Identify which cell holds the provided text, then report its [X, Y] central coordinate. 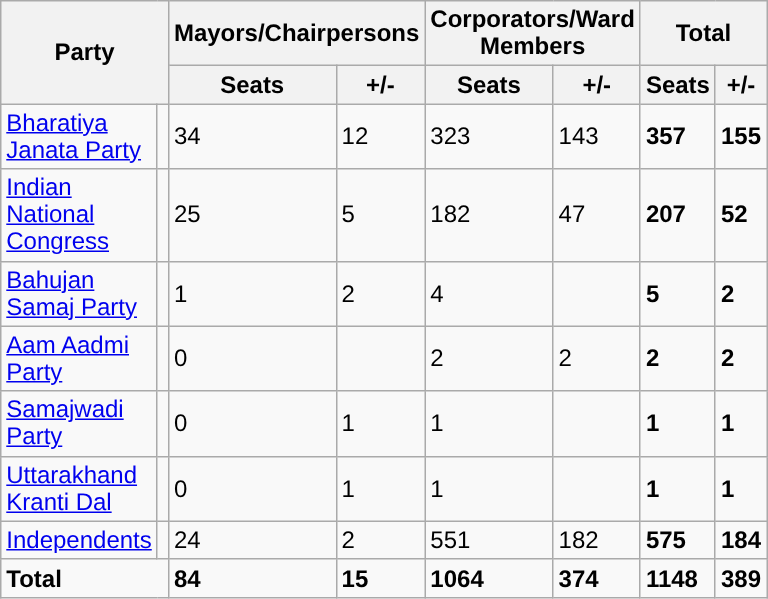
24 [252, 540]
Mayors/Chairpersons [296, 34]
12 [380, 136]
Bharatiya Janata Party [80, 136]
34 [252, 136]
143 [596, 136]
551 [489, 540]
Aam Aadmi Party [80, 358]
155 [740, 136]
184 [740, 540]
Corporators/Ward Members [533, 34]
Bahujan Samaj Party [80, 294]
Samajwadi Party [80, 424]
Independents [80, 540]
207 [678, 215]
389 [740, 578]
323 [489, 136]
52 [740, 215]
47 [596, 215]
Indian National Congress [80, 215]
575 [678, 540]
357 [678, 136]
84 [252, 578]
Uttarakhand Kranti Dal [80, 488]
25 [252, 215]
374 [596, 578]
Party [85, 52]
4 [489, 294]
1148 [678, 578]
15 [380, 578]
1064 [489, 578]
